Pinpoint the cell where the given text exists, returning its (X, Y) midpoint coordinate. 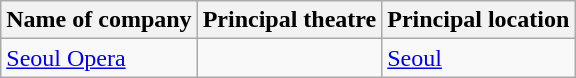
Name of company (99, 20)
Seoul Opera (99, 58)
Seoul (478, 58)
Principal location (478, 20)
Principal theatre (290, 20)
